Determine the [x, y] coordinate at the center of the cell enclosing the given text.  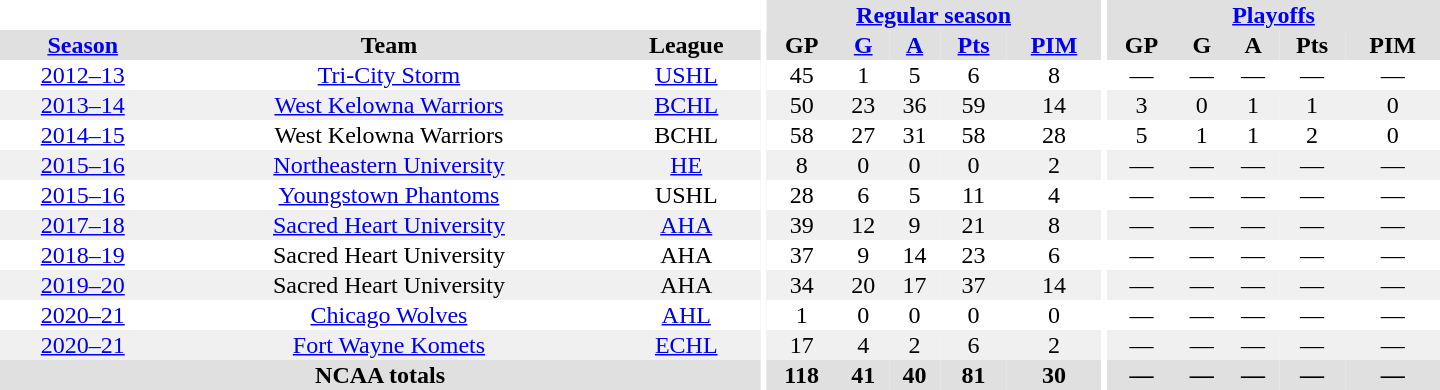
11 [974, 195]
Regular season [934, 15]
45 [802, 75]
Chicago Wolves [388, 315]
NCAA totals [380, 375]
39 [802, 225]
59 [974, 105]
Team [388, 45]
ECHL [686, 345]
118 [802, 375]
21 [974, 225]
34 [802, 285]
50 [802, 105]
Playoffs [1274, 15]
AHL [686, 315]
2018–19 [82, 255]
27 [864, 135]
HE [686, 165]
30 [1054, 375]
41 [864, 375]
Youngstown Phantoms [388, 195]
2012–13 [82, 75]
League [686, 45]
2019–20 [82, 285]
Fort Wayne Komets [388, 345]
31 [914, 135]
36 [914, 105]
Northeastern University [388, 165]
40 [914, 375]
2014–15 [82, 135]
20 [864, 285]
Tri-City Storm [388, 75]
2017–18 [82, 225]
3 [1142, 105]
Season [82, 45]
2013–14 [82, 105]
81 [974, 375]
12 [864, 225]
